Locate the cell with the specified text and output its [x, y] center coordinate. 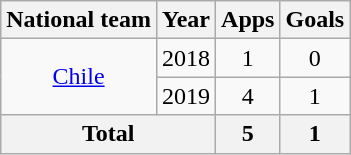
5 [248, 134]
2018 [186, 58]
Goals [315, 20]
National team [79, 20]
Chile [79, 77]
4 [248, 96]
2019 [186, 96]
Apps [248, 20]
Year [186, 20]
Total [108, 134]
0 [315, 58]
